Detect which cell encompasses the target text, then output its [X, Y] center coordinate. 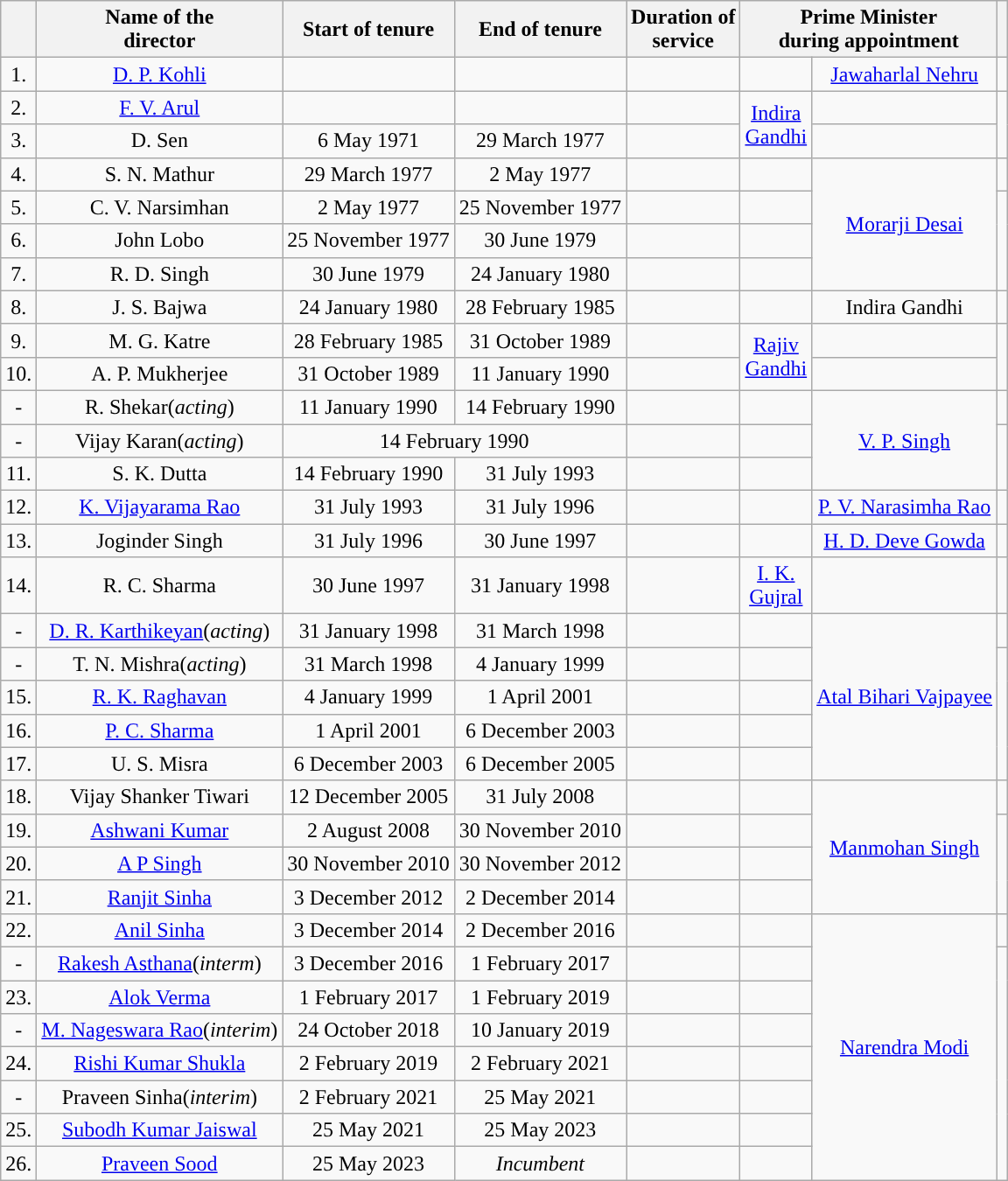
Rishi Kumar Shukla [159, 1064]
3 December 2014 [368, 930]
J. S. Bajwa [159, 307]
Alok Verma [159, 996]
End of tenure [540, 30]
10. [19, 374]
A P Singh [159, 863]
4. [19, 174]
15. [19, 697]
M. G. Katre [159, 340]
Duration ofservice [683, 30]
M. Nageswara Rao(interim) [159, 1031]
V. P. Singh [905, 440]
21. [19, 897]
Vijay Karan(acting) [159, 440]
I. K. Gujral [776, 586]
24 October 2018 [368, 1031]
2 December 2014 [540, 897]
Anil Sinha [159, 930]
13. [19, 541]
K. Vijayarama Rao [159, 507]
24. [19, 1064]
Joginder Singh [159, 541]
Rakesh Asthana(interm) [159, 963]
R. C. Sharma [159, 586]
John Lobo [159, 241]
2 August 2008 [368, 830]
14. [19, 586]
Start of tenure [368, 30]
Ashwani Kumar [159, 830]
S. N. Mathur [159, 174]
17. [19, 764]
12 December 2005 [368, 797]
Subodh Kumar Jaiswal [159, 1130]
1. [19, 74]
30 November 2012 [540, 863]
22. [19, 930]
U. S. Misra [159, 764]
7. [19, 274]
Narendra Modi [905, 1046]
Ranjit Sinha [159, 897]
2 February 2019 [368, 1064]
6 December 2005 [540, 764]
9. [19, 340]
Praveen Sinha(interim) [159, 1097]
25. [19, 1130]
Atal Bihari Vajpayee [905, 697]
5. [19, 207]
D. R. Karthikeyan(acting) [159, 631]
16. [19, 730]
6 May 1971 [368, 141]
D. Sen [159, 141]
Jawaharlal Nehru [905, 74]
R. Shekar(acting) [159, 407]
2 December 2016 [540, 930]
31 July 2008 [540, 797]
Morarji Desai [905, 224]
10 January 2019 [540, 1031]
3 December 2016 [368, 963]
23. [19, 996]
D. P. Kohli [159, 74]
Praveen Sood [159, 1164]
3 December 2012 [368, 897]
A. P. Mukherjee [159, 374]
12. [19, 507]
R. K. Raghavan [159, 697]
Incumbent [540, 1164]
8. [19, 307]
Manmohan Singh [905, 847]
26. [19, 1164]
T. N. Mishra(acting) [159, 664]
P. C. Sharma [159, 730]
20. [19, 863]
F. V. Arul [159, 108]
Prime Ministerduring appointment [869, 30]
18. [19, 797]
1 February 2019 [540, 996]
2. [19, 108]
Vijay Shanker Tiwari [159, 797]
Rajiv Gandhi [776, 357]
H. D. Deve Gowda [905, 541]
6. [19, 241]
S. K. Dutta [159, 474]
Name of thedirector [159, 30]
C. V. Narsimhan [159, 207]
19. [19, 830]
3. [19, 141]
R. D. Singh [159, 274]
P. V. Narasimha Rao [905, 507]
11. [19, 474]
